Provide the [X, Y] coordinate of the cell's center where the given text is located.  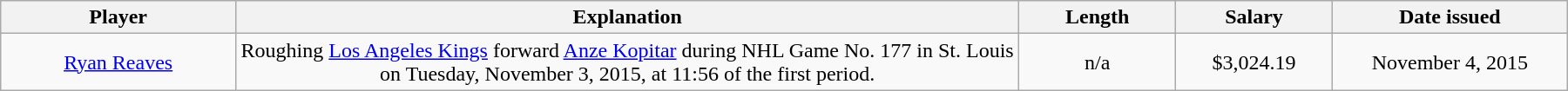
Length [1098, 17]
Salary [1254, 17]
Roughing Los Angeles Kings forward Anze Kopitar during NHL Game No. 177 in St. Louis on Tuesday, November 3, 2015, at 11:56 of the first period. [627, 62]
Player [118, 17]
November 4, 2015 [1450, 62]
Explanation [627, 17]
$3,024.19 [1254, 62]
Date issued [1450, 17]
n/a [1098, 62]
Ryan Reaves [118, 62]
